Provide the (X, Y) coordinate of the cell's center where the given text is located.  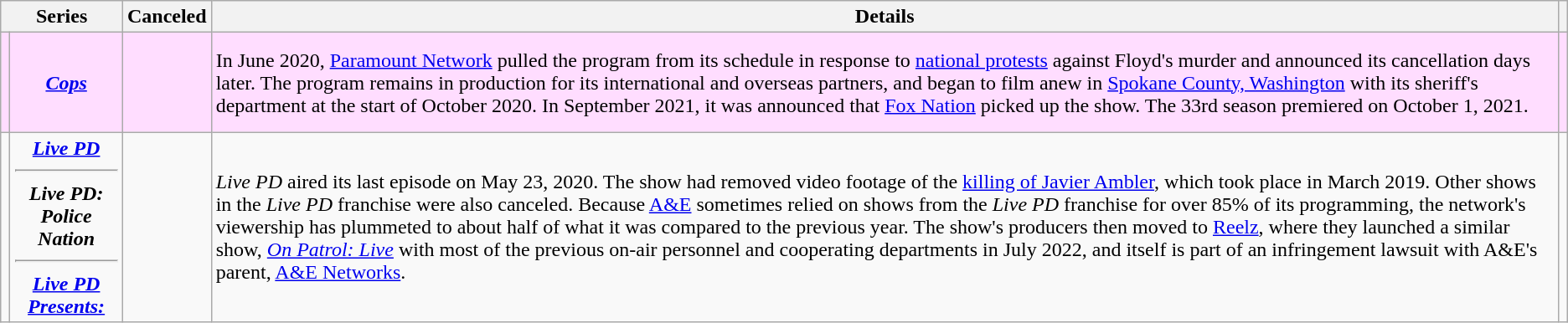
Series (62, 17)
Details (885, 17)
Cops (67, 82)
Canceled (167, 17)
Live PDLive PD: Police NationLive PD Presents: (67, 228)
